Locate the cell with the specified text and output its [X, Y] center coordinate. 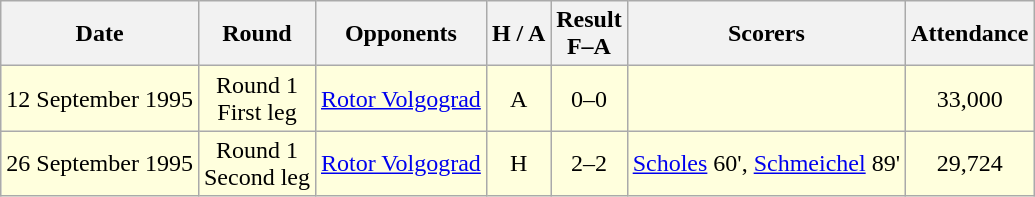
Date [100, 34]
12 September 1995 [100, 98]
A [518, 98]
H / A [518, 34]
Attendance [970, 34]
33,000 [970, 98]
Opponents [400, 34]
2–2 [589, 164]
H [518, 164]
ResultF–A [589, 34]
Round 1Second leg [256, 164]
Scholes 60', Schmeichel 89' [766, 164]
Scorers [766, 34]
0–0 [589, 98]
Round [256, 34]
29,724 [970, 164]
26 September 1995 [100, 164]
Round 1First leg [256, 98]
